Detect which cell encompasses the target text, then output its (X, Y) center coordinate. 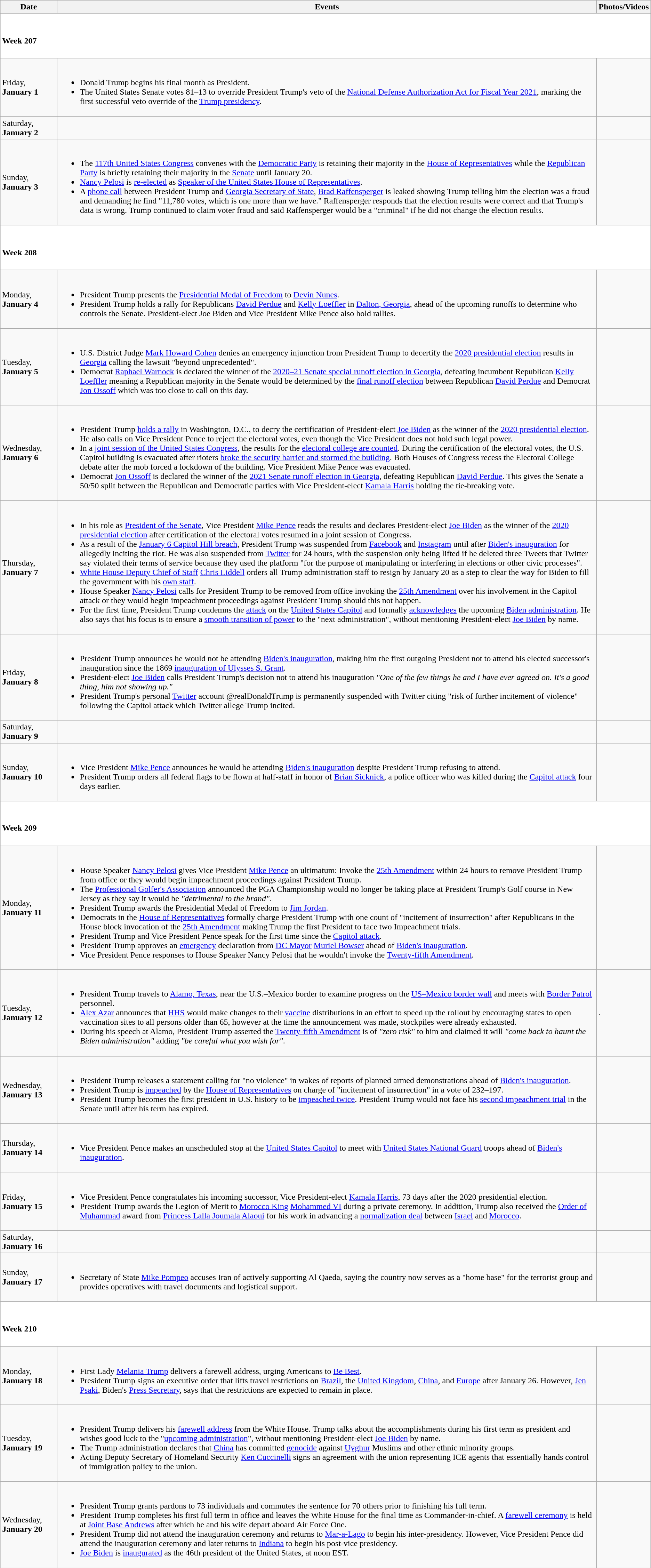
Saturday, January 16 (29, 1242)
Monday, January 4 (29, 299)
Saturday, January 2 (29, 128)
Wednesday, January 6 (29, 453)
Monday, January 18 (29, 1375)
Wednesday, January 20 (29, 1525)
Tuesday, January 5 (29, 367)
Date (29, 7)
Sunday, January 3 (29, 182)
Week 210 (325, 1324)
Monday, January 11 (29, 908)
Saturday, January 9 (29, 732)
Week 208 (325, 248)
Photos/Videos (624, 7)
. (624, 1013)
Tuesday, January 12 (29, 1013)
Events (327, 7)
Friday, January 15 (29, 1201)
Sunday, January 17 (29, 1277)
Wednesday, January 13 (29, 1090)
Thursday, January 7 (29, 568)
Sunday, January 10 (29, 772)
Tuesday, January 19 (29, 1443)
Friday, January 8 (29, 677)
Thursday, January 14 (29, 1148)
Week 207 (325, 36)
Friday, January 1 (29, 88)
Week 209 (325, 824)
